Determine the (X, Y) coordinate at the center of the cell enclosing the given text.  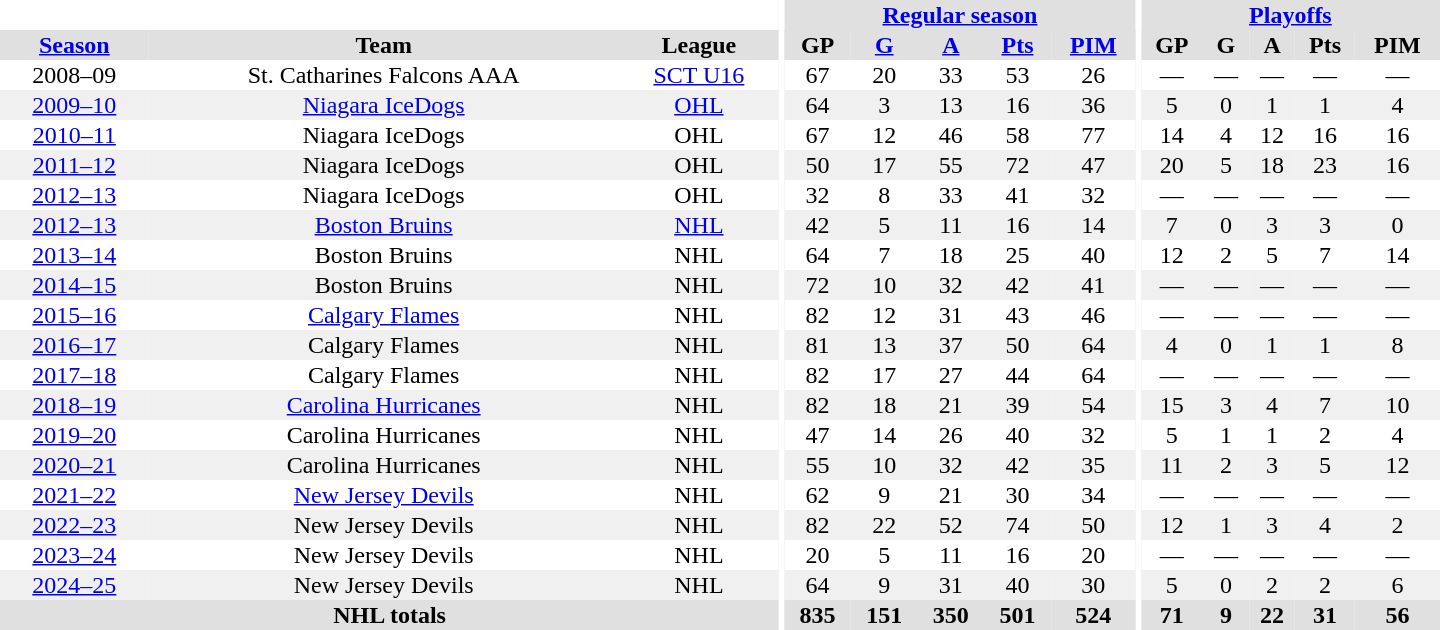
Regular season (960, 15)
39 (1018, 405)
2014–15 (74, 285)
2009–10 (74, 105)
2019–20 (74, 435)
2011–12 (74, 165)
58 (1018, 135)
62 (818, 495)
2017–18 (74, 375)
44 (1018, 375)
52 (952, 525)
2016–17 (74, 345)
56 (1398, 615)
NHL totals (390, 615)
St. Catharines Falcons AAA (384, 75)
SCT U16 (699, 75)
Playoffs (1290, 15)
Team (384, 45)
15 (1172, 405)
2022–23 (74, 525)
34 (1094, 495)
2013–14 (74, 255)
81 (818, 345)
501 (1018, 615)
2021–22 (74, 495)
2010–11 (74, 135)
71 (1172, 615)
2008–09 (74, 75)
37 (952, 345)
53 (1018, 75)
36 (1094, 105)
524 (1094, 615)
2015–16 (74, 315)
835 (818, 615)
43 (1018, 315)
Season (74, 45)
23 (1325, 165)
27 (952, 375)
77 (1094, 135)
2020–21 (74, 465)
2018–19 (74, 405)
74 (1018, 525)
2024–25 (74, 585)
350 (952, 615)
35 (1094, 465)
25 (1018, 255)
6 (1398, 585)
2023–24 (74, 555)
151 (884, 615)
54 (1094, 405)
League (699, 45)
